Return the (X, Y) coordinate for the center point of the cell that contains the specified text.  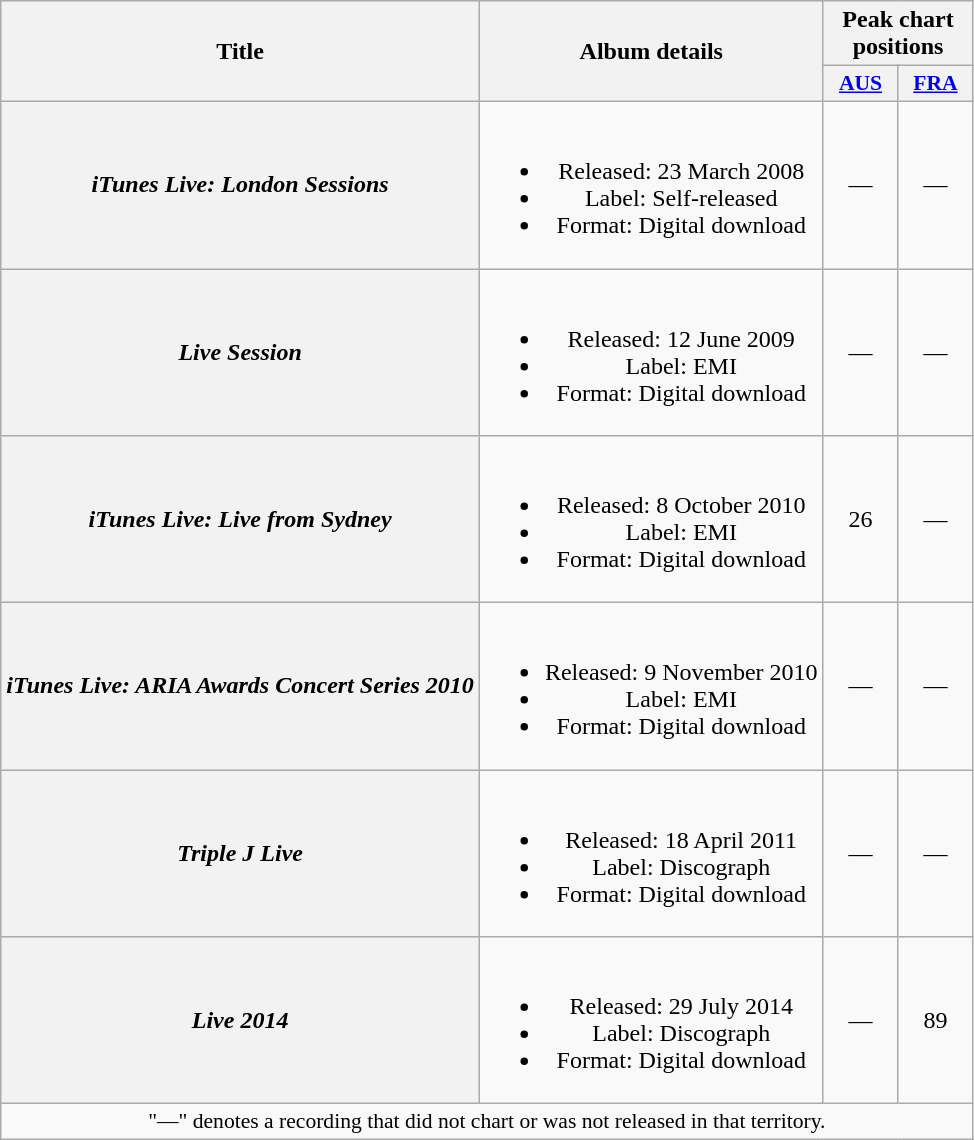
Released: 12 June 2009Label: EMIFormat: Digital download (651, 352)
Released: 29 July 2014Label: DiscographFormat: Digital download (651, 1020)
AUS (860, 84)
"—" denotes a recording that did not chart or was not released in that territory. (487, 1122)
Title (240, 52)
Released: 18 April 2011Label: DiscographFormat: Digital download (651, 854)
Peak chart positions (898, 34)
Released: 9 November 2010Label: EMIFormat: Digital download (651, 686)
FRA (936, 84)
iTunes Live: ARIA Awards Concert Series 2010 (240, 686)
89 (936, 1020)
iTunes Live: London Sessions (240, 184)
Album details (651, 52)
Released: 23 March 2008Label: Self-releasedFormat: Digital download (651, 184)
iTunes Live: Live from Sydney (240, 520)
Live 2014 (240, 1020)
26 (860, 520)
Triple J Live (240, 854)
Released: 8 October 2010Label: EMIFormat: Digital download (651, 520)
Live Session (240, 352)
